Pinpoint the cell where the given text exists, returning its (x, y) midpoint coordinate. 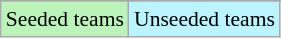
Unseeded teams (204, 19)
Seeded teams (65, 19)
